For the text-containing cell, return its midpoint in (X, Y) coordinate format. 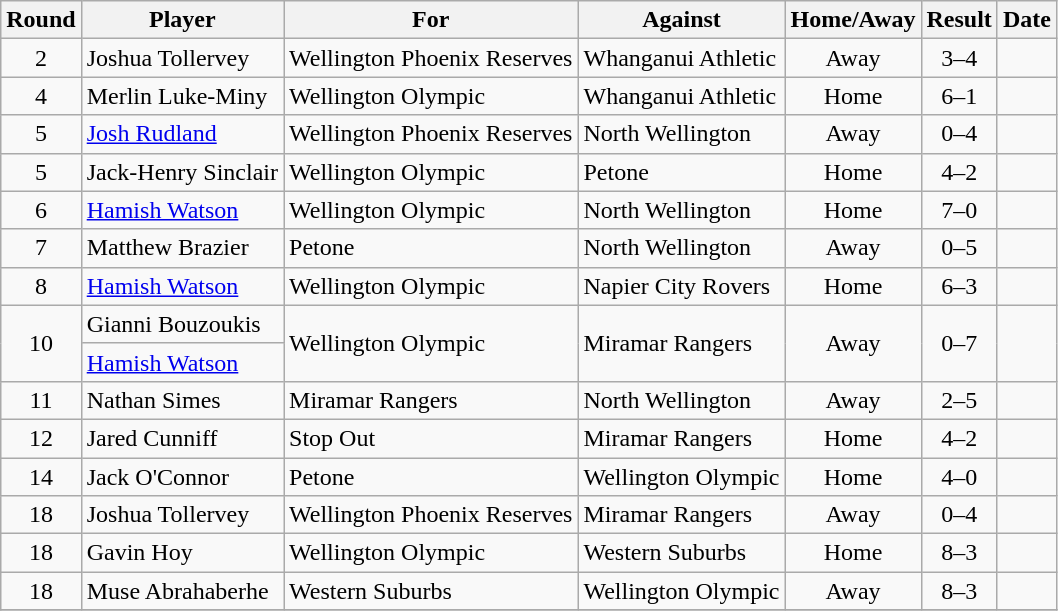
14 (41, 477)
0–7 (959, 343)
Jack O'Connor (182, 477)
Gavin Hoy (182, 553)
4–0 (959, 477)
7 (41, 248)
2 (41, 58)
10 (41, 343)
0–5 (959, 248)
For (431, 20)
Matthew Brazier (182, 248)
Nathan Simes (182, 400)
Jared Cunniff (182, 438)
Round (41, 20)
Gianni Bouzoukis (182, 324)
12 (41, 438)
Result (959, 20)
Merlin Luke-Miny (182, 96)
Against (682, 20)
Josh Rudland (182, 134)
4 (41, 96)
11 (41, 400)
Home/Away (853, 20)
6–1 (959, 96)
Player (182, 20)
2–5 (959, 400)
6–3 (959, 286)
Napier City Rovers (682, 286)
8 (41, 286)
Stop Out (431, 438)
7–0 (959, 210)
Date (1026, 20)
3–4 (959, 58)
Jack-Henry Sinclair (182, 172)
Muse Abrahaberhe (182, 591)
6 (41, 210)
